From the cell containing the given text, extract its center point as (X, Y) coordinate. 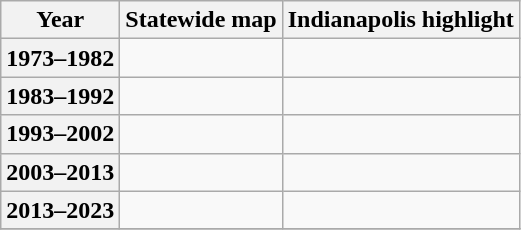
Year (60, 20)
Indianapolis highlight (400, 20)
1973–1982 (60, 58)
2013–2023 (60, 210)
1983–1992 (60, 96)
2003–2013 (60, 172)
1993–2002 (60, 134)
Statewide map (201, 20)
